Search for the cell housing the specified text and yield its (X, Y) center coordinate. 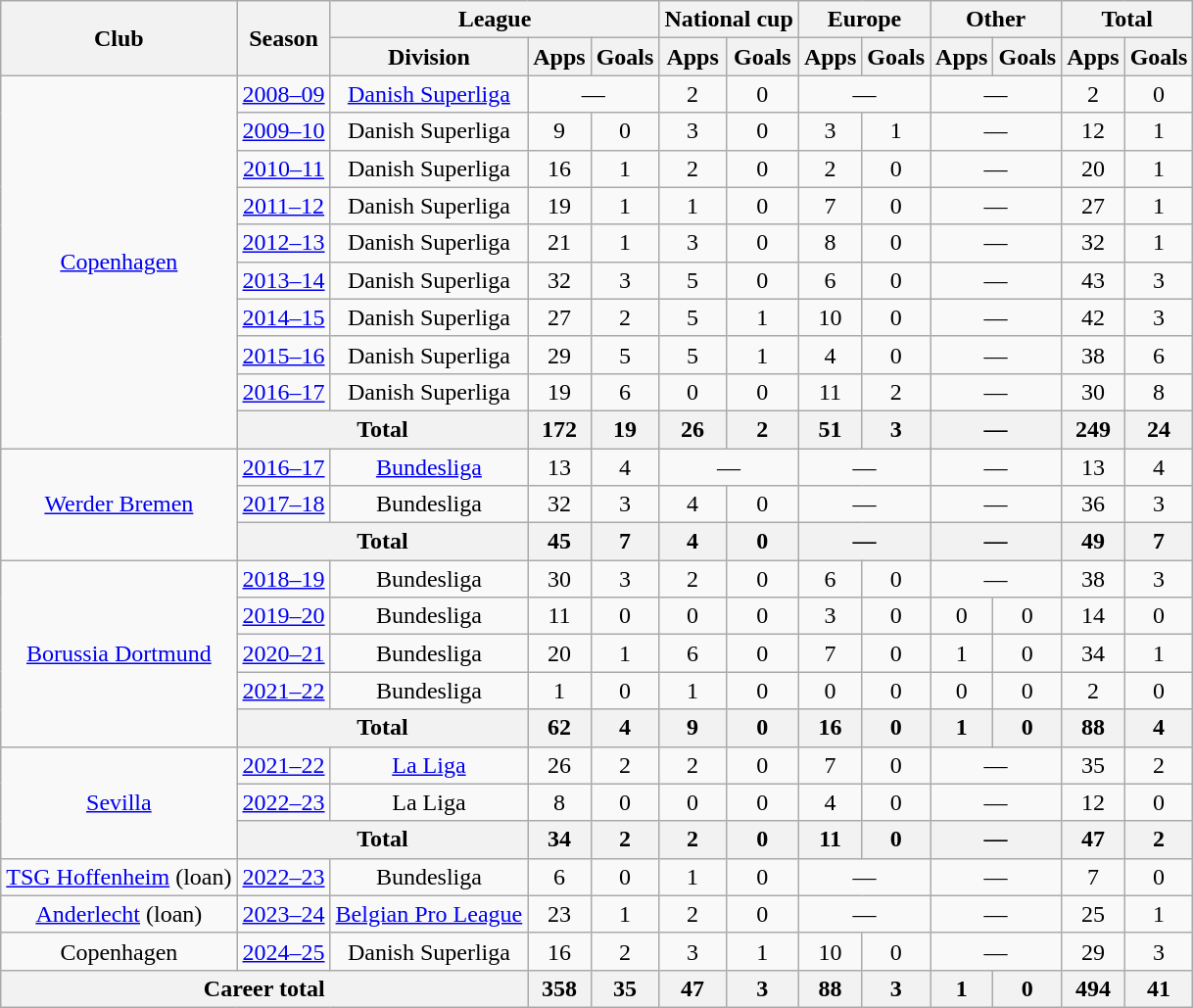
2010–11 (284, 168)
2023–24 (284, 914)
Season (284, 38)
43 (1093, 280)
2013–14 (284, 280)
TSG Hoffenheim (loan) (119, 877)
494 (1093, 988)
249 (1093, 429)
League (495, 20)
36 (1093, 504)
Anderlecht (loan) (119, 914)
42 (1093, 317)
49 (1093, 542)
Club (119, 38)
62 (559, 728)
2018–19 (284, 579)
2015–16 (284, 355)
2009–10 (284, 131)
358 (559, 988)
23 (559, 914)
Career total (264, 988)
National cup (729, 20)
Europe (864, 20)
25 (1093, 914)
Belgian Pro League (429, 914)
24 (1159, 429)
Werder Bremen (119, 504)
172 (559, 429)
Division (429, 57)
2020–21 (284, 653)
2014–15 (284, 317)
21 (559, 243)
Other (996, 20)
2012–13 (284, 243)
45 (559, 542)
2008–09 (284, 94)
Borussia Dortmund (119, 653)
51 (830, 429)
2019–20 (284, 616)
2017–18 (284, 504)
Sevilla (119, 802)
2024–25 (284, 951)
14 (1093, 616)
2011–12 (284, 206)
41 (1159, 988)
